Search for the cell housing the specified text and yield its [X, Y] center coordinate. 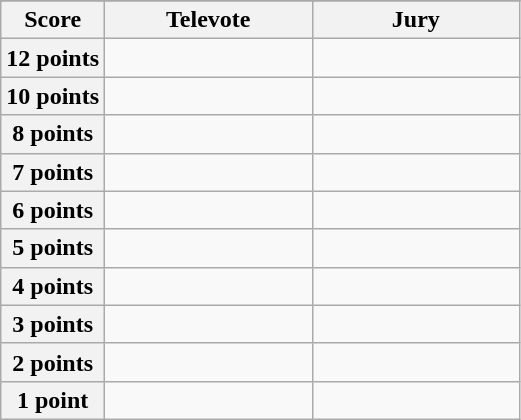
10 points [53, 96]
2 points [53, 362]
12 points [53, 58]
5 points [53, 248]
7 points [53, 172]
6 points [53, 210]
4 points [53, 286]
Televote [209, 20]
8 points [53, 134]
3 points [53, 324]
1 point [53, 400]
Score [53, 20]
Jury [416, 20]
